Provide the (x, y) coordinate of the cell's center where the given text is located.  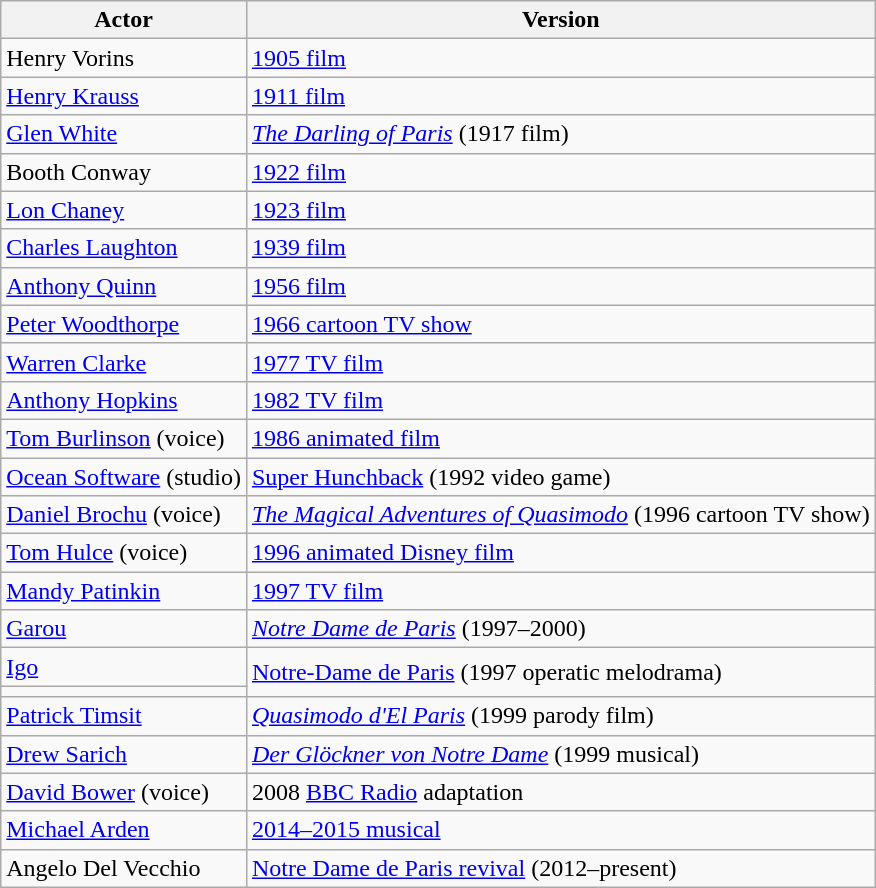
1997 TV film (560, 591)
Actor (124, 20)
1986 animated film (560, 438)
Peter Woodthorpe (124, 324)
1911 film (560, 96)
Anthony Quinn (124, 286)
Mandy Patinkin (124, 591)
Notre Dame de Paris (1997–2000) (560, 629)
Patrick Timsit (124, 716)
2008 BBC Radio adaptation (560, 792)
1956 film (560, 286)
Tom Hulce (voice) (124, 553)
1996 animated Disney film (560, 553)
Lon Chaney (124, 210)
1905 film (560, 58)
Glen White (124, 134)
Anthony Hopkins (124, 400)
Drew Sarich (124, 754)
Igo (124, 667)
Daniel Brochu (voice) (124, 515)
1923 film (560, 210)
The Darling of Paris (1917 film) (560, 134)
2014–2015 musical (560, 830)
Michael Arden (124, 830)
1977 TV film (560, 362)
Tom Burlinson (voice) (124, 438)
1922 film (560, 172)
Garou (124, 629)
Warren Clarke (124, 362)
Version (560, 20)
1982 TV film (560, 400)
Angelo Del Vecchio (124, 868)
1939 film (560, 248)
Henry Vorins (124, 58)
David Bower (voice) (124, 792)
Charles Laughton (124, 248)
Notre-Dame de Paris (1997 operatic melodrama) (560, 672)
Super Hunchback (1992 video game) (560, 477)
The Magical Adventures of Quasimodo (1996 cartoon TV show) (560, 515)
Quasimodo d'El Paris (1999 parody film) (560, 716)
Notre Dame de Paris revival (2012–present) (560, 868)
Henry Krauss (124, 96)
1966 cartoon TV show (560, 324)
Booth Conway (124, 172)
Der Glöckner von Notre Dame (1999 musical) (560, 754)
Ocean Software (studio) (124, 477)
